Detect which cell encompasses the target text, then output its [X, Y] center coordinate. 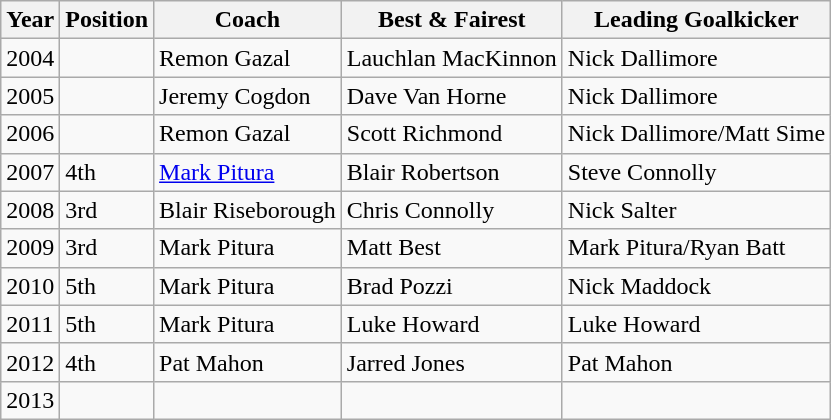
Position [107, 20]
Jeremy Cogdon [248, 96]
Chris Connolly [452, 210]
Coach [248, 20]
Nick Dallimore/Matt Sime [696, 134]
Mark Pitura/Ryan Batt [696, 248]
2008 [30, 210]
2004 [30, 58]
Scott Richmond [452, 134]
2009 [30, 248]
Dave Van Horne [452, 96]
Nick Salter [696, 210]
Blair Robertson [452, 172]
2010 [30, 286]
2012 [30, 362]
2011 [30, 324]
Brad Pozzi [452, 286]
Year [30, 20]
Steve Connolly [696, 172]
Matt Best [452, 248]
Blair Riseborough [248, 210]
2013 [30, 400]
Leading Goalkicker [696, 20]
Jarred Jones [452, 362]
2005 [30, 96]
Best & Fairest [452, 20]
2007 [30, 172]
2006 [30, 134]
Lauchlan MacKinnon [452, 58]
Nick Maddock [696, 286]
